Return the (x, y) coordinate for the center point of the cell that contains the specified text.  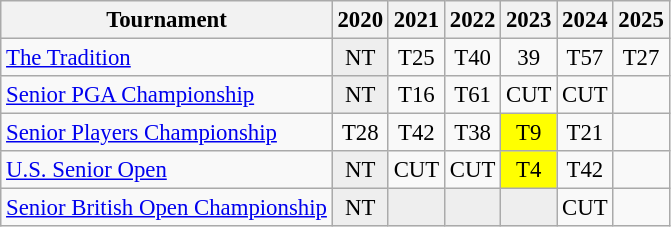
39 (529, 58)
2023 (529, 20)
T27 (641, 58)
2020 (360, 20)
Senior British Open Championship (166, 208)
2021 (416, 20)
T61 (472, 95)
T38 (472, 133)
T40 (472, 58)
The Tradition (166, 58)
T9 (529, 133)
T28 (360, 133)
U.S. Senior Open (166, 170)
T57 (585, 58)
Senior PGA Championship (166, 95)
T21 (585, 133)
2022 (472, 20)
T4 (529, 170)
Senior Players Championship (166, 133)
T25 (416, 58)
Tournament (166, 20)
2025 (641, 20)
2024 (585, 20)
T16 (416, 95)
